Provide the (X, Y) coordinate of the cell's center where the given text is located.  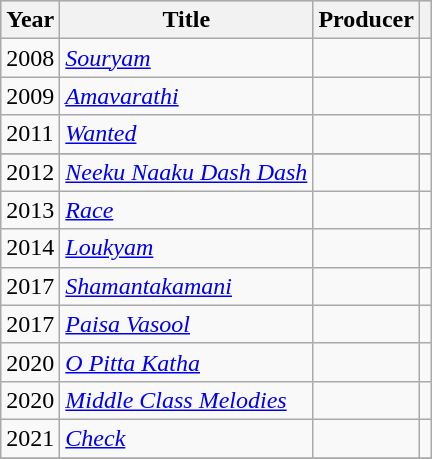
2014 (30, 248)
Producer (366, 20)
Shamantakamani (186, 286)
2013 (30, 210)
2021 (30, 438)
2008 (30, 58)
2011 (30, 134)
Race (186, 210)
Souryam (186, 58)
Middle Class Melodies (186, 400)
Check (186, 438)
2012 (30, 172)
Amavarathi (186, 96)
2009 (30, 96)
Paisa Vasool (186, 324)
Loukyam (186, 248)
O Pitta Katha (186, 362)
Year (30, 20)
Neeku Naaku Dash Dash (186, 172)
Wanted (186, 134)
Title (186, 20)
